Determine the (X, Y) coordinate at the center of the cell enclosing the given text.  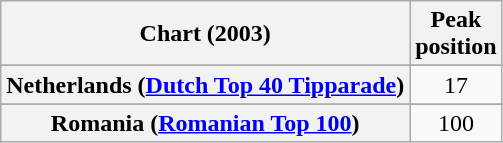
Romania (Romanian Top 100) (206, 123)
17 (456, 85)
100 (456, 123)
Chart (2003) (206, 34)
Peakposition (456, 34)
Netherlands (Dutch Top 40 Tipparade) (206, 85)
